Capture the cell that displays the provided text and extract its [X, Y] central coordinate. 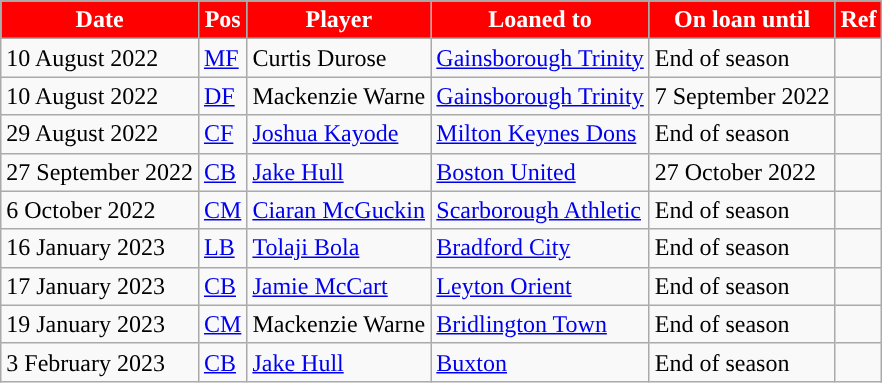
19 January 2023 [100, 324]
LB [222, 248]
Date [100, 20]
6 October 2022 [100, 210]
Buxton [540, 362]
Boston United [540, 172]
Scarborough Athletic [540, 210]
27 September 2022 [100, 172]
27 October 2022 [742, 172]
3 February 2023 [100, 362]
Leyton Orient [540, 286]
MF [222, 58]
Ref [858, 20]
17 January 2023 [100, 286]
Bridlington Town [540, 324]
Bradford City [540, 248]
Pos [222, 20]
Joshua Kayode [339, 134]
16 January 2023 [100, 248]
Milton Keynes Dons [540, 134]
7 September 2022 [742, 96]
DF [222, 96]
On loan until [742, 20]
Player [339, 20]
CF [222, 134]
Curtis Durose [339, 58]
Tolaji Bola [339, 248]
Jamie McCart [339, 286]
Ciaran McGuckin [339, 210]
29 August 2022 [100, 134]
Loaned to [540, 20]
